Return [X, Y] of the center of cell containing provided text 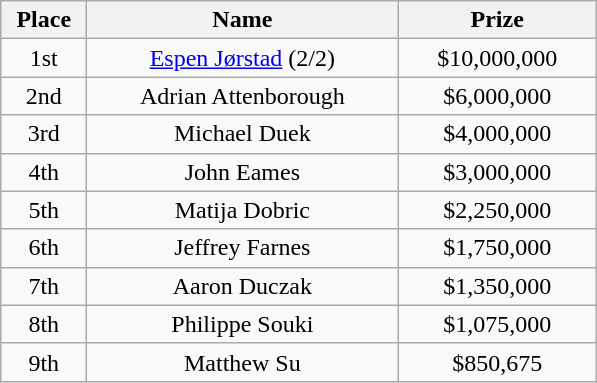
Michael Duek [242, 134]
Matija Dobric [242, 210]
Espen Jørstad (2/2) [242, 58]
$1,750,000 [498, 248]
$2,250,000 [498, 210]
Name [242, 20]
$4,000,000 [498, 134]
Philippe Souki [242, 324]
8th [44, 324]
5th [44, 210]
4th [44, 172]
Matthew Su [242, 362]
$6,000,000 [498, 96]
John Eames [242, 172]
$1,350,000 [498, 286]
Prize [498, 20]
7th [44, 286]
2nd [44, 96]
Place [44, 20]
$10,000,000 [498, 58]
$3,000,000 [498, 172]
1st [44, 58]
$1,075,000 [498, 324]
Jeffrey Farnes [242, 248]
Adrian Attenborough [242, 96]
3rd [44, 134]
6th [44, 248]
9th [44, 362]
Aaron Duczak [242, 286]
$850,675 [498, 362]
